Provide the (x, y) coordinate of the cell's center where the given text is located.  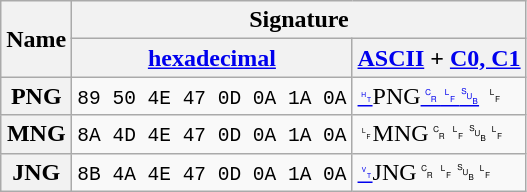
Name (36, 39)
MNG (36, 134)
ASCII + C0, C1 (439, 58)
8A 4D 4E 47 0D 0A 1A 0A (212, 134)
␊MNG␍␊␚␊ (439, 134)
␋JNG␍␊␚␊ (439, 172)
PNG (36, 96)
JNG (36, 172)
Signature (299, 20)
89 50 4E 47 0D 0A 1A 0A (212, 96)
hexadecimal (212, 58)
␉PNG␍␊␚ ␊ (439, 96)
8B 4A 4E 47 0D 0A 1A 0A (212, 172)
